Return the [X, Y] coordinate for the center point of the cell that contains the specified text.  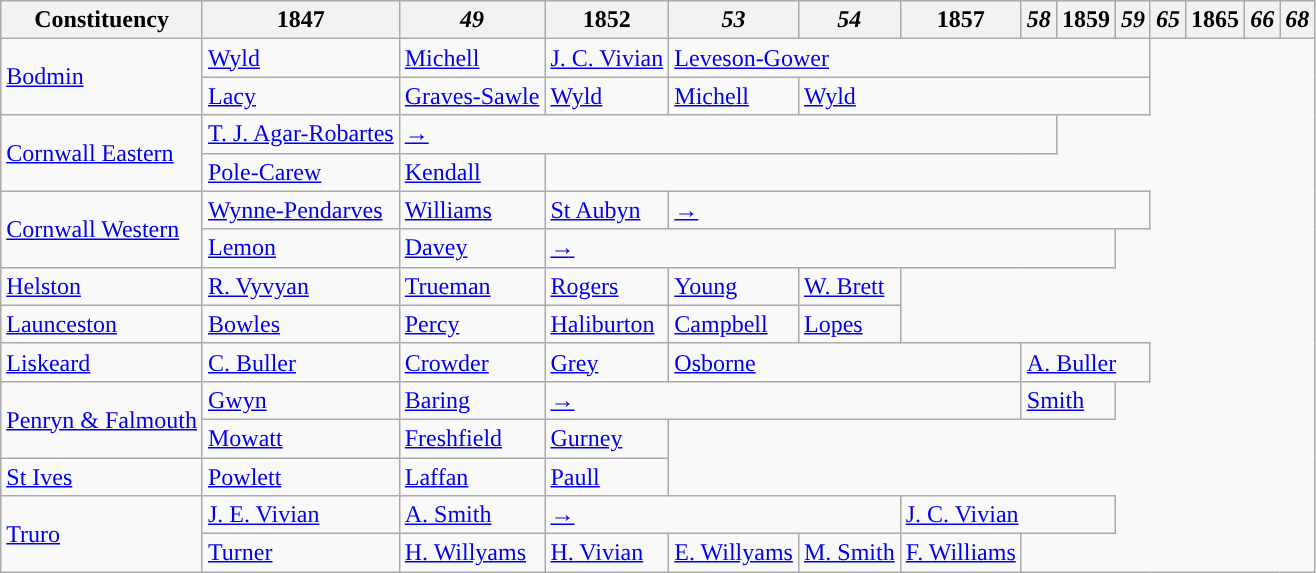
Gwyn [300, 400]
1847 [300, 20]
Helston [102, 286]
Wynne-Pendarves [300, 210]
Turner [300, 553]
58 [1038, 20]
Crowder [472, 362]
Truro [102, 534]
Young [734, 286]
Baring [472, 400]
1865 [1216, 20]
Mowatt [300, 438]
Trueman [472, 286]
F. Williams [960, 553]
E. Willyams [734, 553]
1857 [960, 20]
St Ives [102, 477]
54 [849, 20]
Paull [607, 477]
St Aubyn [607, 210]
Bodmin [102, 77]
49 [472, 20]
Grey [607, 362]
Launceston [102, 324]
H. Willyams [472, 553]
59 [1132, 20]
Percy [472, 324]
Smith [1068, 400]
A. Buller [1086, 362]
Leveson-Gower [910, 58]
T. J. Agar-Robartes [300, 134]
Lemon [300, 248]
J. E. Vivian [300, 515]
53 [734, 20]
H. Vivian [607, 553]
A. Smith [472, 515]
Kendall [472, 172]
Laffan [472, 477]
R. Vyvyan [300, 286]
Bowles [300, 324]
Graves-Sawle [472, 96]
66 [1262, 20]
Rogers [607, 286]
Cornwall Western [102, 229]
Osborne [845, 362]
Pole-Carew [300, 172]
Campbell [734, 324]
Liskeard [102, 362]
68 [1298, 20]
C. Buller [300, 362]
Lacy [300, 96]
1852 [607, 20]
65 [1168, 20]
1859 [1086, 20]
Penryn & Falmouth [102, 419]
Gurney [607, 438]
Cornwall Eastern [102, 153]
Powlett [300, 477]
Constituency [102, 20]
Haliburton [607, 324]
Williams [472, 210]
Davey [472, 248]
Lopes [849, 324]
Freshfield [472, 438]
W. Brett [849, 286]
M. Smith [849, 553]
